Capture the cell that displays the provided text and extract its (X, Y) central coordinate. 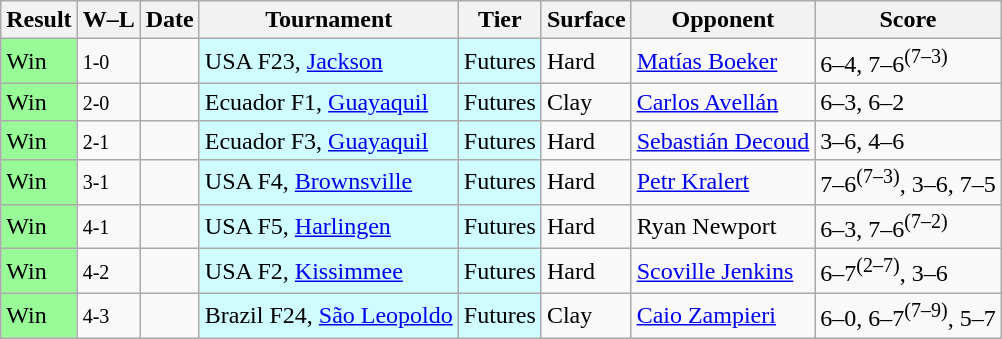
Ecuador F1, Guayaquil (328, 102)
USA F5, Harlingen (328, 226)
Tournament (328, 20)
USA F2, Kissimmee (328, 272)
6–7(2–7), 3–6 (908, 272)
Score (908, 20)
4-3 (108, 316)
6–3, 6–2 (908, 102)
USA F23, Jackson (328, 62)
Caio Zampieri (723, 316)
Brazil F24, São Leopoldo (328, 316)
3–6, 4–6 (908, 140)
6–0, 6–7(7–9), 5–7 (908, 316)
Surface (586, 20)
1-0 (108, 62)
Matías Boeker (723, 62)
Sebastián Decoud (723, 140)
Tier (500, 20)
3-1 (108, 182)
Date (170, 20)
4-2 (108, 272)
6–3, 7–6(7–2) (908, 226)
W–L (108, 20)
Ryan Newport (723, 226)
USA F4, Brownsville (328, 182)
Petr Kralert (723, 182)
7–6(7–3), 3–6, 7–5 (908, 182)
Scoville Jenkins (723, 272)
Opponent (723, 20)
Carlos Avellán (723, 102)
Result (39, 20)
4-1 (108, 226)
2-0 (108, 102)
6–4, 7–6(7–3) (908, 62)
Ecuador F3, Guayaquil (328, 140)
2-1 (108, 140)
